Provide the (X, Y) coordinate of the cell's center where the given text is located.  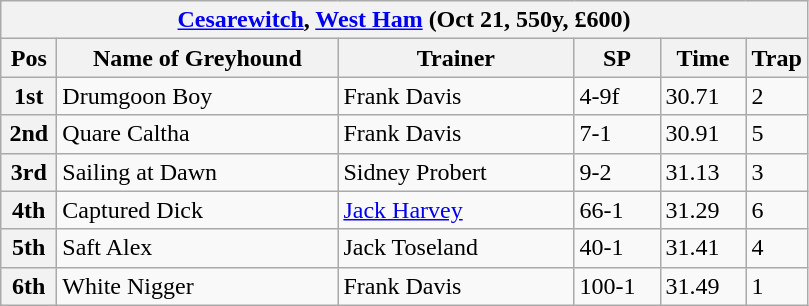
6th (29, 286)
4th (29, 210)
1 (776, 286)
5th (29, 248)
5 (776, 134)
9-2 (617, 172)
Sidney Probert (456, 172)
Drumgoon Boy (198, 96)
31.41 (703, 248)
31.49 (703, 286)
31.29 (703, 210)
30.91 (703, 134)
Jack Toseland (456, 248)
30.71 (703, 96)
6 (776, 210)
Name of Greyhound (198, 58)
31.13 (703, 172)
7-1 (617, 134)
Trainer (456, 58)
Jack Harvey (456, 210)
Time (703, 58)
Captured Dick (198, 210)
Pos (29, 58)
100-1 (617, 286)
4 (776, 248)
2 (776, 96)
White Nigger (198, 286)
Trap (776, 58)
SP (617, 58)
66-1 (617, 210)
1st (29, 96)
3 (776, 172)
2nd (29, 134)
Sailing at Dawn (198, 172)
4-9f (617, 96)
3rd (29, 172)
Saft Alex (198, 248)
40-1 (617, 248)
Cesarewitch, West Ham (Oct 21, 550y, £600) (404, 20)
Quare Caltha (198, 134)
